Pinpoint the cell where the given text exists, returning its (x, y) midpoint coordinate. 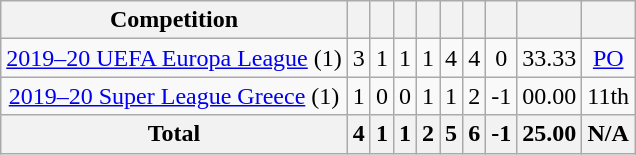
25.00 (550, 134)
Competition (174, 20)
00.00 (550, 96)
2019–20 UEFA Europa League (1) (174, 58)
5 (452, 134)
Total (174, 134)
33.33 (550, 58)
N/A (608, 134)
2019–20 Super League Greece (1) (174, 96)
PO (608, 58)
6 (474, 134)
11th (608, 96)
3 (358, 58)
